Extract the (X, Y) coordinate from the center of the cell holding the provided text.  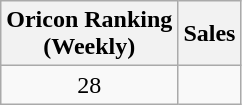
28 (90, 85)
Sales (210, 34)
Oricon Ranking(Weekly) (90, 34)
